Pinpoint the cell where the given text exists, returning its [x, y] midpoint coordinate. 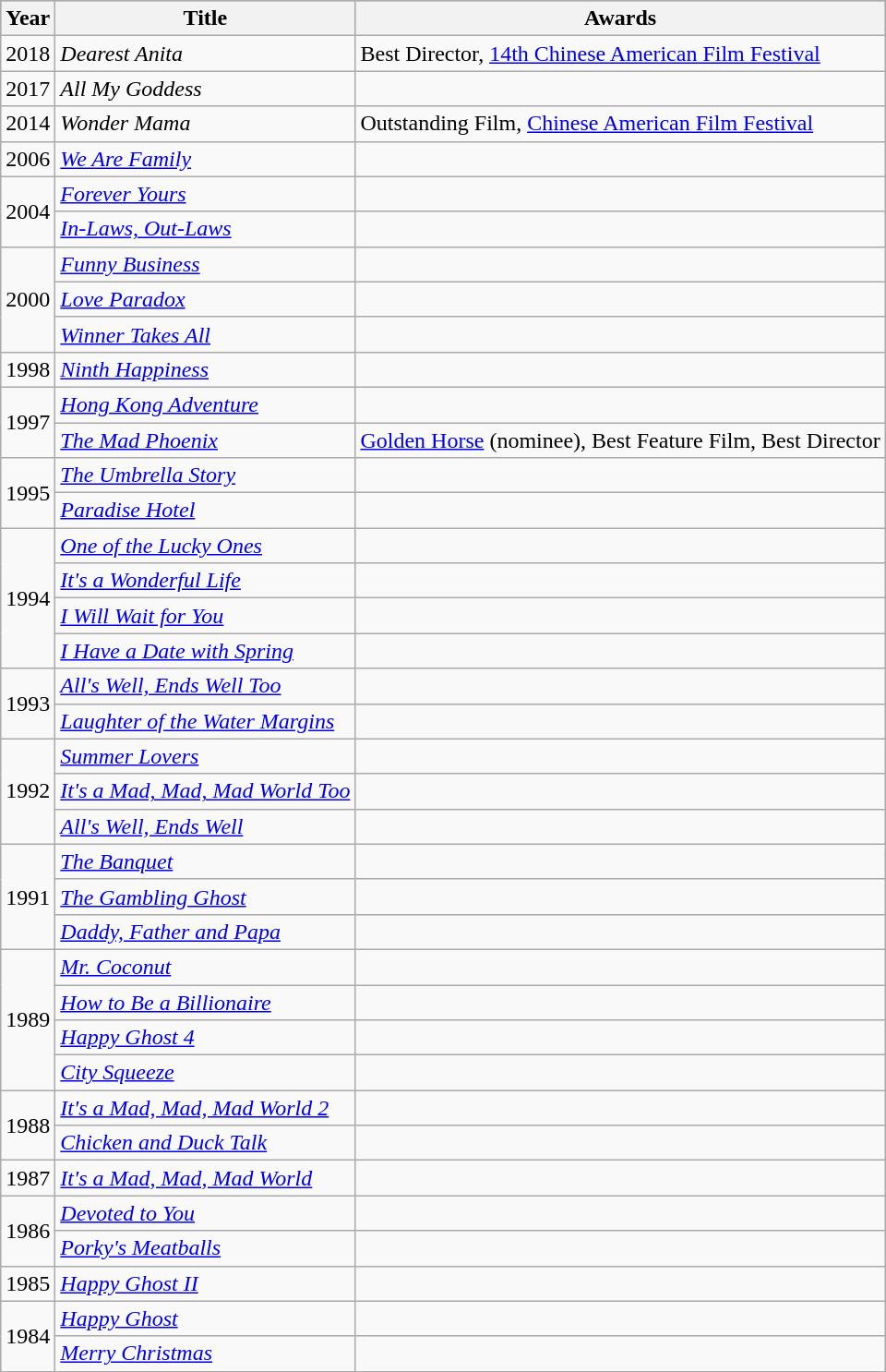
Golden Horse (nominee), Best Feature Film, Best Director [620, 440]
1993 [28, 704]
It's a Mad, Mad, Mad World [205, 1178]
1998 [28, 369]
We Are Family [205, 159]
One of the Lucky Ones [205, 546]
All's Well, Ends Well Too [205, 686]
Summer Lovers [205, 756]
Wonder Mama [205, 124]
Mr. Coconut [205, 967]
Best Director, 14th Chinese American Film Festival [620, 54]
1987 [28, 1178]
Merry Christmas [205, 1354]
All My Goddess [205, 89]
Ninth Happiness [205, 369]
1992 [28, 791]
City Squeeze [205, 1073]
Paradise Hotel [205, 511]
2004 [28, 211]
1997 [28, 422]
Title [205, 18]
Dearest Anita [205, 54]
All's Well, Ends Well [205, 826]
The Gambling Ghost [205, 897]
Happy Ghost II [205, 1283]
Outstanding Film, Chinese American Film Festival [620, 124]
The Umbrella Story [205, 475]
1988 [28, 1125]
Winner Takes All [205, 334]
Laughter of the Water Margins [205, 721]
How to Be a Billionaire [205, 1002]
1994 [28, 598]
Daddy, Father and Papa [205, 932]
2018 [28, 54]
Chicken and Duck Talk [205, 1143]
Funny Business [205, 264]
Year [28, 18]
1986 [28, 1231]
1984 [28, 1336]
I Have a Date with Spring [205, 651]
2000 [28, 299]
It's a Mad, Mad, Mad World Too [205, 791]
Awards [620, 18]
In-Laws, Out-Laws [205, 229]
I Will Wait for You [205, 616]
Happy Ghost 4 [205, 1038]
It's a Mad, Mad, Mad World 2 [205, 1108]
Love Paradox [205, 299]
1985 [28, 1283]
2006 [28, 159]
Happy Ghost [205, 1318]
1989 [28, 1019]
1995 [28, 493]
It's a Wonderful Life [205, 581]
Devoted to You [205, 1213]
Porky's Meatballs [205, 1248]
2017 [28, 89]
The Mad Phoenix [205, 440]
Hong Kong Adventure [205, 404]
Forever Yours [205, 194]
2014 [28, 124]
1991 [28, 897]
The Banquet [205, 861]
